Determine the (x, y) coordinate at the center of the cell enclosing the given text.  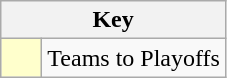
Teams to Playoffs (134, 58)
Key (114, 20)
